Return [X, Y] of the center of cell containing provided text 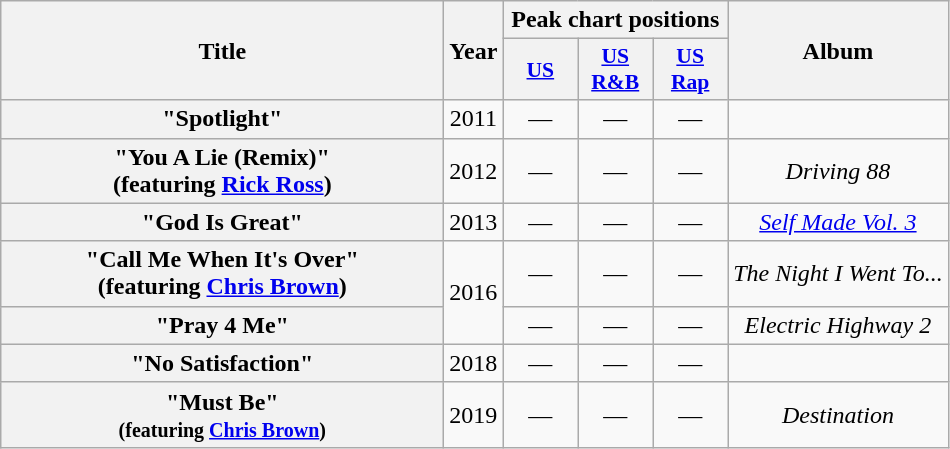
US R&B [616, 70]
2018 [474, 363]
"Must Be"(featuring Chris Brown) [222, 414]
US [540, 70]
"No Satisfaction" [222, 363]
Self Made Vol. 3 [838, 222]
2011 [474, 119]
"Call Me When It's Over" (featuring Chris Brown) [222, 274]
Destination [838, 414]
"You A Lie (Remix)"(featuring Rick Ross) [222, 170]
2019 [474, 414]
Electric Highway 2 [838, 325]
"God Is Great" [222, 222]
US Rap [690, 70]
Album [838, 50]
"Pray 4 Me" [222, 325]
Year [474, 50]
Peak chart positions [616, 20]
2012 [474, 170]
2016 [474, 292]
Title [222, 50]
The Night I Went To... [838, 274]
"Spotlight" [222, 119]
Driving 88 [838, 170]
2013 [474, 222]
